Detect which cell encompasses the target text, then output its (X, Y) center coordinate. 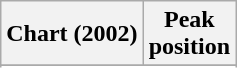
Chart (2002) (72, 34)
Peakposition (189, 34)
